Extract the (x, y) coordinate from the center of the cell holding the provided text.  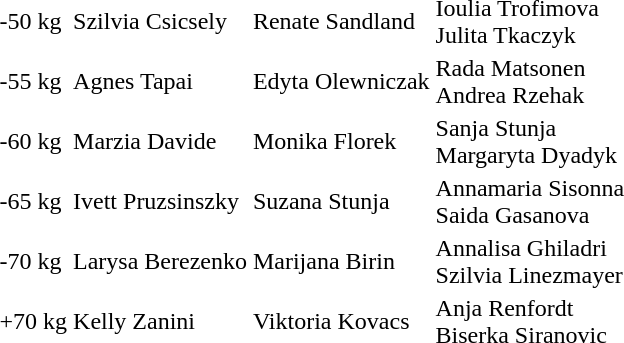
Suzana Stunja (341, 202)
Agnes Tapai (160, 82)
Ivett Pruzsinszky (160, 202)
Edyta Olewniczak (341, 82)
Larysa Berezenko (160, 262)
Marzia Davide (160, 142)
Marijana Birin (341, 262)
Monika Florek (341, 142)
